Provide the (x, y) coordinate of the cell's center where the given text is located.  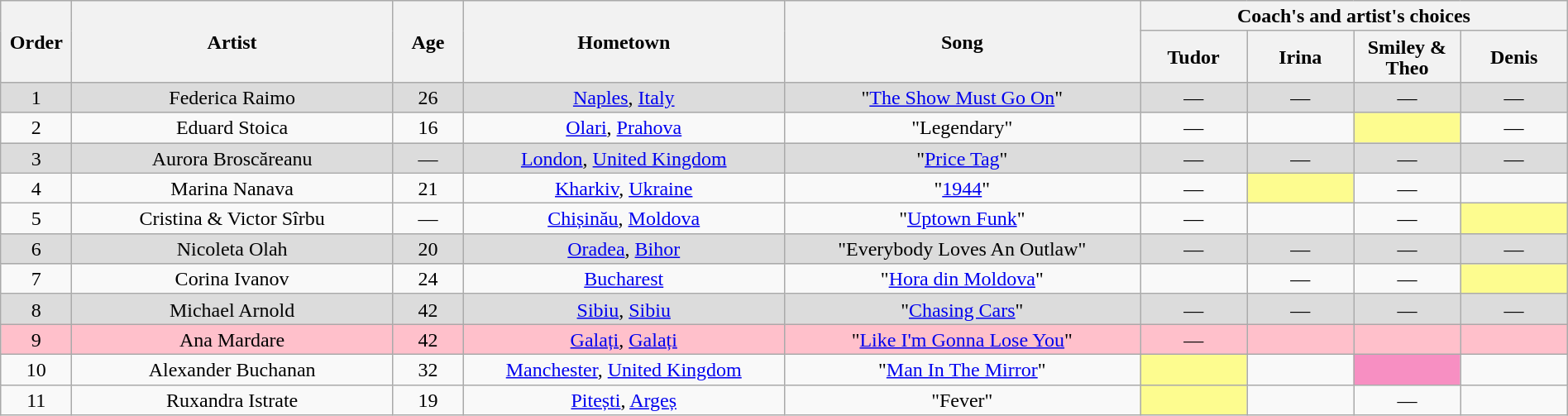
"Chasing Cars" (963, 309)
London, United Kingdom (624, 157)
Smiley & Theo (1408, 56)
7 (36, 280)
Age (428, 41)
Pitești, Argeș (624, 400)
32 (428, 369)
Federica Raimo (232, 98)
Order (36, 41)
11 (36, 400)
Denis (1513, 56)
"Everybody Loves An Outlaw" (963, 248)
Eduard Stoica (232, 127)
Corina Ivanov (232, 280)
Song (963, 41)
Artist (232, 41)
5 (36, 218)
Hometown (624, 41)
"Legendary" (963, 127)
Alexander Buchanan (232, 369)
Ruxandra Istrate (232, 400)
"The Show Must Go On" (963, 98)
"Fever" (963, 400)
"Price Tag" (963, 157)
Tudor (1194, 56)
9 (36, 339)
Aurora Broscăreanu (232, 157)
20 (428, 248)
Marina Nanava (232, 189)
3 (36, 157)
19 (428, 400)
Oradea, Bihor (624, 248)
16 (428, 127)
Cristina & Victor Sîrbu (232, 218)
"Like I'm Gonna Lose You" (963, 339)
26 (428, 98)
24 (428, 280)
10 (36, 369)
Michael Arnold (232, 309)
"Hora din Moldova" (963, 280)
Bucharest (624, 280)
Irina (1300, 56)
"1944" (963, 189)
Kharkiv, Ukraine (624, 189)
21 (428, 189)
4 (36, 189)
Ana Mardare (232, 339)
2 (36, 127)
Nicoleta Olah (232, 248)
Naples, Italy (624, 98)
Galați, Galați (624, 339)
Chișinău, Moldova (624, 218)
Sibiu, Sibiu (624, 309)
Olari, Prahova (624, 127)
"Man In The Mirror" (963, 369)
Coach's and artist's choices (1355, 17)
6 (36, 248)
Manchester, United Kingdom (624, 369)
"Uptown Funk" (963, 218)
8 (36, 309)
1 (36, 98)
